From the cell containing the given text, extract its center point as (X, Y) coordinate. 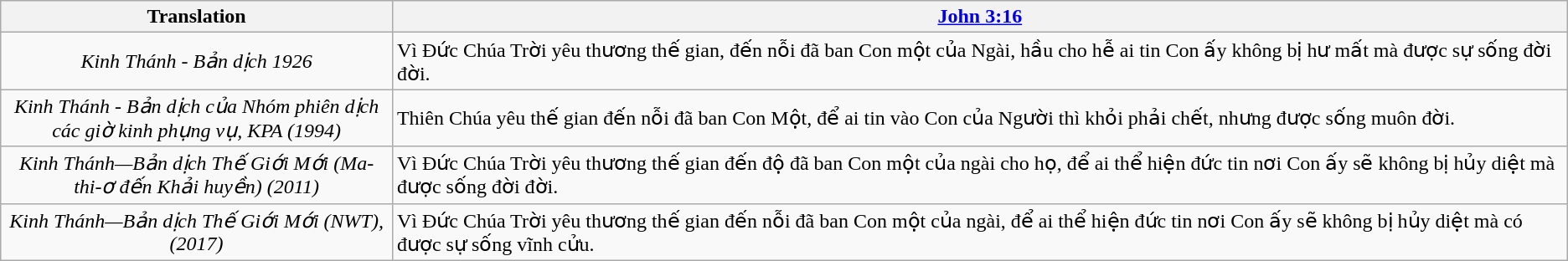
Kinh Thánh - Bản dịch của Nhóm phiên dịch các giờ kinh phụng vụ, KPA (1994) (197, 118)
Kinh Thánh - Bản dịch 1926 (197, 61)
Translation (197, 17)
Vì Ðức Chúa Trời yêu thương thế gian, đến nỗi đã ban Con một của Ngài, hầu cho hễ ai tin Con ấy không bị hư mất mà được sự sống đời đời. (980, 61)
Thiên Chúa yêu thế gian đến nỗi đã ban Con Một, để ai tin vào Con của Người thì khỏi phải chết, nhưng được sống muôn đời. (980, 118)
Kinh Thánh—Bản dịch Thế Giới Mới (NWT), (2017) (197, 232)
John 3:16 (980, 17)
Kinh Thánh—Bản dịch Thế Giới Mới (Ma-thi-ơ đến Khải huyền) (2011) (197, 175)
